Locate the cell with the specified text and output its (x, y) center coordinate. 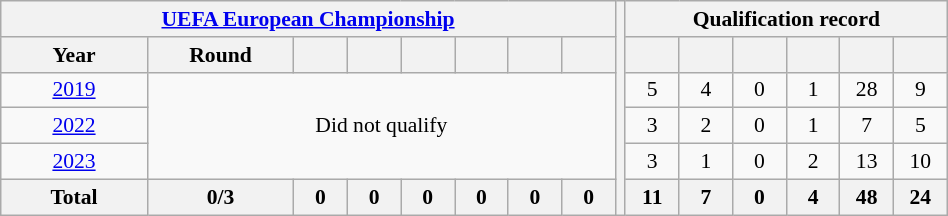
Year (74, 55)
0/3 (220, 197)
9 (920, 90)
10 (920, 162)
28 (867, 90)
2019 (74, 90)
2022 (74, 126)
48 (867, 197)
11 (652, 197)
Did not qualify (381, 126)
Qualification record (786, 19)
UEFA European Championship (308, 19)
Round (220, 55)
24 (920, 197)
2023 (74, 162)
13 (867, 162)
Total (74, 197)
